Return [X, Y] of the center of cell containing provided text 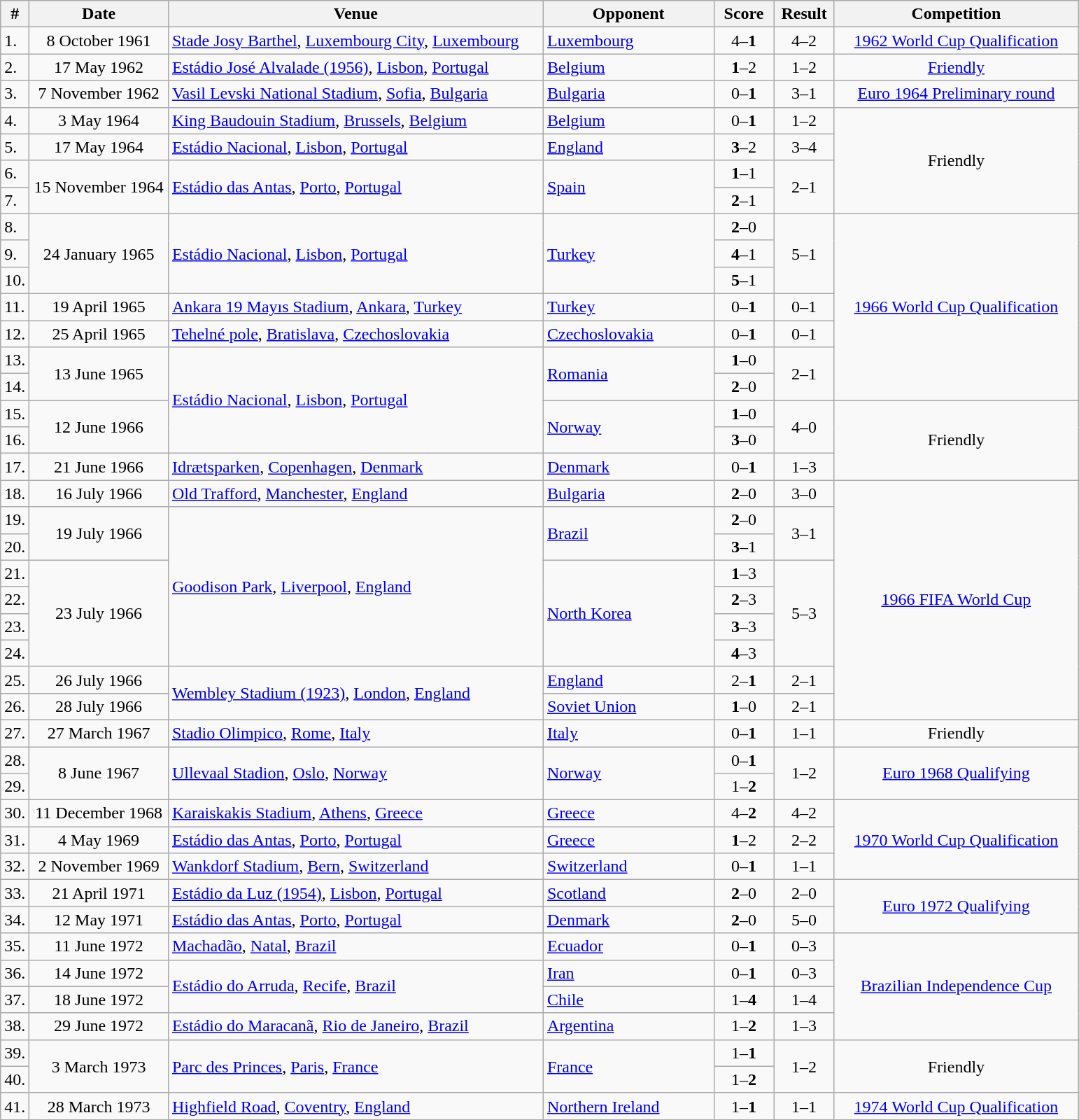
Machadão, Natal, Brazil [355, 946]
Goodison Park, Liverpool, England [355, 587]
17 May 1962 [99, 67]
37. [15, 1000]
18 June 1972 [99, 1000]
28 March 1973 [99, 1106]
30. [15, 813]
Ecuador [628, 946]
19 July 1966 [99, 533]
23 July 1966 [99, 613]
23. [15, 626]
Estádio do Arruda, Recife, Brazil [355, 986]
5–3 [804, 613]
12 May 1971 [99, 920]
Euro 1972 Qualifying [956, 906]
Tehelné pole, Bratislava, Czechoslovakia [355, 334]
France [628, 1066]
3 March 1973 [99, 1066]
32. [15, 867]
24. [15, 653]
Result [804, 14]
Spain [628, 187]
Old Trafford, Manchester, England [355, 493]
Karaiskakis Stadium, Athens, Greece [355, 813]
Romania [628, 374]
27. [15, 733]
7. [15, 200]
Stade Josy Barthel, Luxembourg City, Luxembourg [355, 41]
16 July 1966 [99, 493]
2 November 1969 [99, 867]
16. [15, 440]
Opponent [628, 14]
Competition [956, 14]
12 June 1966 [99, 427]
Switzerland [628, 867]
1970 World Cup Qualification [956, 840]
Venue [355, 14]
13 June 1965 [99, 374]
Italy [628, 733]
38. [15, 1026]
14. [15, 387]
Iran [628, 973]
21 April 1971 [99, 893]
41. [15, 1106]
Ullevaal Stadion, Oslo, Norway [355, 773]
4 May 1969 [99, 840]
24 January 1965 [99, 253]
29. [15, 787]
3–2 [744, 147]
13. [15, 360]
Chile [628, 1000]
12. [15, 334]
Vasil Levski National Stadium, Sofia, Bulgaria [355, 94]
40. [15, 1079]
Date [99, 14]
21 June 1966 [99, 467]
5. [15, 147]
15. [15, 414]
3–4 [804, 147]
19. [15, 520]
6. [15, 174]
2–2 [804, 840]
17 May 1964 [99, 147]
1966 World Cup Qualification [956, 307]
Luxembourg [628, 41]
1962 World Cup Qualification [956, 41]
Score [744, 14]
21. [15, 573]
31. [15, 840]
Brazilian Independence Cup [956, 986]
34. [15, 920]
Wembley Stadium (1923), London, England [355, 693]
3. [15, 94]
Idrætsparken, Copenhagen, Denmark [355, 467]
28 July 1966 [99, 706]
Parc des Princes, Paris, France [355, 1066]
# [15, 14]
Brazil [628, 533]
1966 FIFA World Cup [956, 601]
4–3 [744, 653]
Soviet Union [628, 706]
Estádio José Alvalade (1956), Lisbon, Portugal [355, 67]
14 June 1972 [99, 973]
20. [15, 547]
1974 World Cup Qualification [956, 1106]
22. [15, 600]
35. [15, 946]
8. [15, 227]
39. [15, 1053]
26. [15, 706]
Estádio da Luz (1954), Lisbon, Portugal [355, 893]
18. [15, 493]
4–0 [804, 427]
2. [15, 67]
10. [15, 280]
11 December 1968 [99, 813]
Ankara 19 Mayıs Stadium, Ankara, Turkey [355, 307]
Scotland [628, 893]
Euro 1968 Qualifying [956, 773]
33. [15, 893]
Euro 1964 Preliminary round [956, 94]
Stadio Olimpico, Rome, Italy [355, 733]
Wankdorf Stadium, Bern, Switzerland [355, 867]
2–3 [744, 600]
28. [15, 759]
Argentina [628, 1026]
11. [15, 307]
15 November 1964 [99, 187]
9. [15, 253]
7 November 1962 [99, 94]
26 July 1966 [99, 680]
3 May 1964 [99, 120]
Northern Ireland [628, 1106]
8 October 1961 [99, 41]
Czechoslovakia [628, 334]
4. [15, 120]
Estádio do Maracanã, Rio de Janeiro, Brazil [355, 1026]
25 April 1965 [99, 334]
19 April 1965 [99, 307]
North Korea [628, 613]
3–3 [744, 626]
King Baudouin Stadium, Brussels, Belgium [355, 120]
25. [15, 680]
8 June 1967 [99, 773]
11 June 1972 [99, 946]
29 June 1972 [99, 1026]
Highfield Road, Coventry, England [355, 1106]
1. [15, 41]
36. [15, 973]
27 March 1967 [99, 733]
5–0 [804, 920]
17. [15, 467]
